Extract the [X, Y] coordinate from the center of the cell holding the provided text.  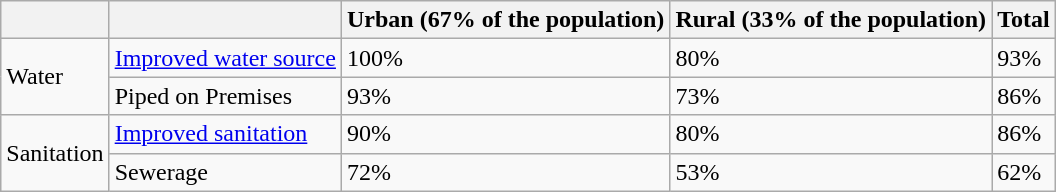
Piped on Premises [225, 96]
72% [505, 172]
Water [55, 77]
Rural (33% of the population) [831, 20]
Sanitation [55, 153]
Improved water source [225, 58]
90% [505, 134]
62% [1024, 172]
Sewerage [225, 172]
Total [1024, 20]
100% [505, 58]
Improved sanitation [225, 134]
Urban (67% of the population) [505, 20]
53% [831, 172]
73% [831, 96]
